Provide the [x, y] coordinate of the cell's center where the given text is located.  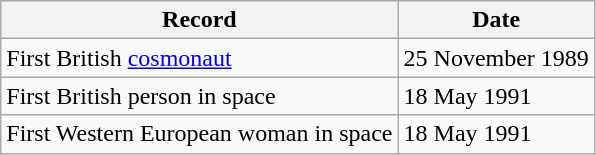
Date [496, 20]
First British cosmonaut [200, 58]
First Western European woman in space [200, 134]
25 November 1989 [496, 58]
Record [200, 20]
First British person in space [200, 96]
